Return the [X, Y] coordinate for the center point of the cell that contains the specified text.  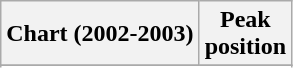
Chart (2002-2003) [100, 34]
Peakposition [245, 34]
